Extract the (X, Y) coordinate from the center of the cell holding the provided text.  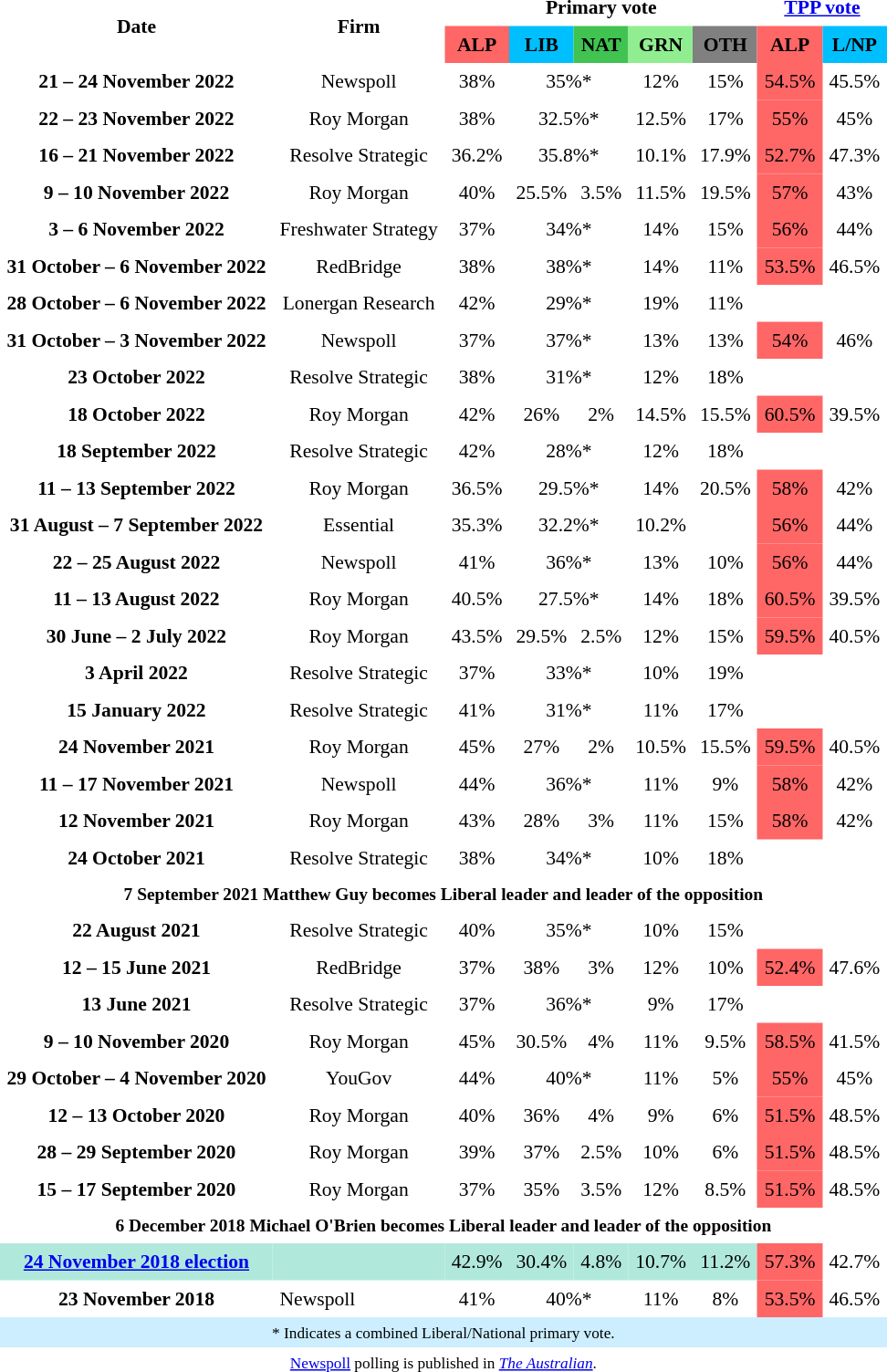
* Indicates a combined Liberal/National primary vote. (443, 1333)
43.5% (476, 635)
4.8% (601, 1262)
19.5% (725, 192)
57.3% (790, 1262)
Freshwater Strategy (359, 229)
8% (725, 1298)
27.5%* (569, 599)
58.5% (790, 1041)
OTH (725, 44)
29 October – 4 November 2020 (137, 1078)
12 – 15 June 2021 (137, 968)
31 August – 7 September 2022 (137, 525)
6 December 2018 Michael O'Brien becomes Liberal leader and leader of the opposition (443, 1225)
28% (542, 821)
23 October 2022 (137, 377)
9 – 10 November 2022 (137, 192)
17.9% (725, 155)
32.2%* (569, 525)
32.5%* (569, 119)
45.5% (854, 81)
22 August 2021 (137, 930)
42.7% (854, 1262)
21 – 24 November 2022 (137, 81)
10.7% (661, 1262)
28 October – 6 November 2022 (137, 303)
11 – 13 August 2022 (137, 599)
18 October 2022 (137, 414)
Lonergan Research (359, 303)
Essential (359, 525)
25.5% (542, 192)
16 – 21 November 2022 (137, 155)
10.5% (661, 747)
36.5% (476, 487)
10.1% (661, 155)
12.5% (661, 119)
46% (854, 340)
12 – 13 October 2020 (137, 1115)
YouGov (359, 1078)
47.3% (854, 155)
20.5% (725, 487)
L/NP (854, 44)
18 September 2022 (137, 451)
41.5% (854, 1041)
11.2% (725, 1262)
24 November 2018 election (137, 1262)
11 – 13 September 2022 (137, 487)
10.2% (661, 525)
22 – 23 November 2022 (137, 119)
23 November 2018 (137, 1298)
26% (542, 414)
9.5% (725, 1041)
11 – 17 November 2021 (137, 783)
31 October – 6 November 2022 (137, 267)
57% (790, 192)
12 November 2021 (137, 821)
35.3% (476, 525)
NAT (601, 44)
28 – 29 September 2020 (137, 1152)
30.5% (542, 1041)
52.4% (790, 968)
54% (790, 340)
11.5% (661, 192)
54.5% (790, 81)
13 June 2021 (137, 1004)
52.7% (790, 155)
36.2% (476, 155)
37%* (569, 340)
GRN (661, 44)
9 – 10 November 2020 (137, 1041)
8.5% (725, 1189)
14.5% (661, 414)
5% (725, 1078)
30.4% (542, 1262)
24 November 2021 (137, 747)
30 June – 2 July 2022 (137, 635)
29.5% (542, 635)
42.9% (476, 1262)
35.8%* (569, 155)
LIB (542, 44)
33%* (569, 673)
35% (542, 1189)
47.6% (854, 968)
7 September 2021 Matthew Guy becomes Liberal leader and leader of the opposition (443, 895)
29.5%* (569, 487)
29%* (569, 303)
38%* (569, 267)
39% (476, 1152)
28%* (569, 451)
3 – 6 November 2022 (137, 229)
15 January 2022 (137, 710)
27% (542, 747)
31 October – 3 November 2022 (137, 340)
3 April 2022 (137, 673)
24 October 2021 (137, 858)
15 – 17 September 2020 (137, 1189)
36% (542, 1115)
22 – 25 August 2022 (137, 562)
